Locate the cell with the specified text and output its [X, Y] center coordinate. 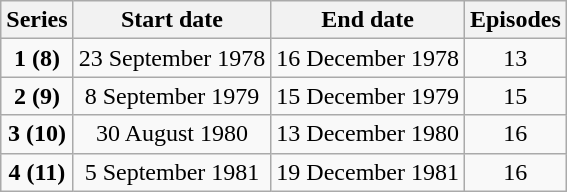
8 September 1979 [172, 96]
4 (11) [37, 172]
Series [37, 20]
End date [368, 20]
Episodes [515, 20]
13 [515, 58]
3 (10) [37, 134]
23 September 1978 [172, 58]
16 December 1978 [368, 58]
19 December 1981 [368, 172]
5 September 1981 [172, 172]
1 (8) [37, 58]
15 December 1979 [368, 96]
Start date [172, 20]
2 (9) [37, 96]
30 August 1980 [172, 134]
13 December 1980 [368, 134]
15 [515, 96]
